Locate the cell with the specified text and output its [X, Y] center coordinate. 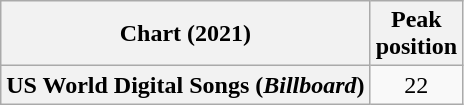
22 [416, 85]
US World Digital Songs (Billboard) [186, 85]
Chart (2021) [186, 34]
Peakposition [416, 34]
